Pinpoint the cell where the given text exists, returning its (X, Y) midpoint coordinate. 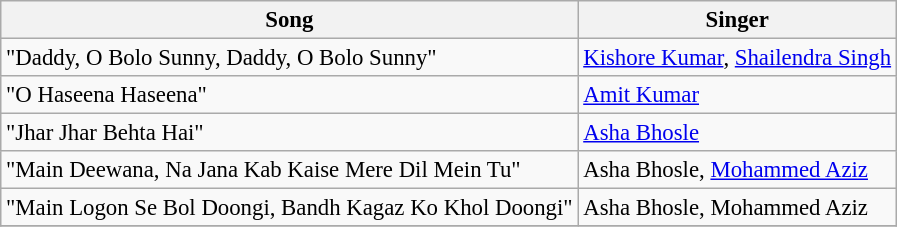
Asha Bhosle (737, 133)
"O Haseena Haseena" (290, 95)
"Daddy, O Bolo Sunny, Daddy, O Bolo Sunny" (290, 58)
"Main Deewana, Na Jana Kab Kaise Mere Dil Mein Tu" (290, 170)
"Main Logon Se Bol Doongi, Bandh Kagaz Ko Khol Doongi" (290, 208)
Kishore Kumar, Shailendra Singh (737, 58)
"Jhar Jhar Behta Hai" (290, 133)
Singer (737, 20)
Song (290, 20)
Amit Kumar (737, 95)
